Capture the cell that displays the provided text and extract its [X, Y] central coordinate. 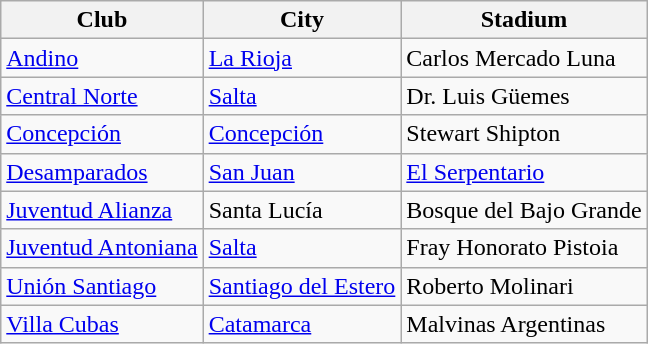
Andino [102, 58]
Villa Cubas [102, 324]
Desamparados [102, 172]
Malvinas Argentinas [524, 324]
Catamarca [302, 324]
Roberto Molinari [524, 286]
Juventud Antoniana [102, 248]
Central Norte [102, 96]
Santiago del Estero [302, 286]
Bosque del Bajo Grande [524, 210]
Carlos Mercado Luna [524, 58]
El Serpentario [524, 172]
Stadium [524, 20]
City [302, 20]
Stewart Shipton [524, 134]
Fray Honorato Pistoia [524, 248]
Unión Santiago [102, 286]
San Juan [302, 172]
La Rioja [302, 58]
Dr. Luis Güemes [524, 96]
Juventud Alianza [102, 210]
Santa Lucía [302, 210]
Club [102, 20]
